Capture the cell that displays the provided text and extract its (x, y) central coordinate. 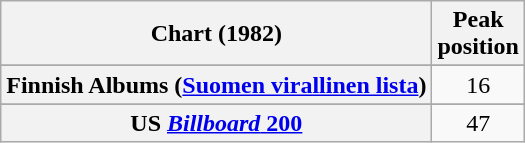
Chart (1982) (216, 34)
Peakposition (478, 34)
16 (478, 85)
47 (478, 123)
Finnish Albums (Suomen virallinen lista) (216, 85)
US Billboard 200 (216, 123)
